Locate the cell with the specified text and output its (X, Y) center coordinate. 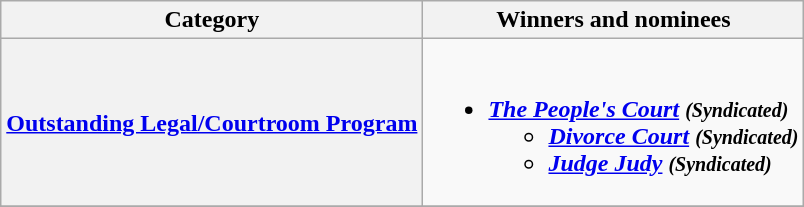
Outstanding Legal/Courtroom Program (212, 122)
The People's Court (Syndicated)Divorce Court (Syndicated)Judge Judy (Syndicated) (614, 122)
Winners and nominees (614, 20)
Category (212, 20)
